From the cell containing the given text, extract its center point as [X, Y] coordinate. 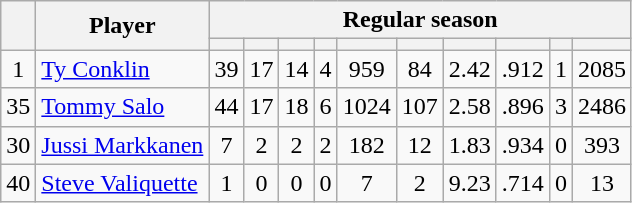
Ty Conklin [122, 69]
.896 [522, 107]
84 [420, 69]
Regular season [420, 20]
.912 [522, 69]
9.23 [470, 183]
12 [420, 145]
Tommy Salo [122, 107]
3 [560, 107]
14 [296, 69]
2486 [602, 107]
6 [326, 107]
Steve Valiquette [122, 183]
.934 [522, 145]
393 [602, 145]
Jussi Markkanen [122, 145]
959 [366, 69]
1024 [366, 107]
35 [18, 107]
2085 [602, 69]
4 [326, 69]
Player [122, 26]
30 [18, 145]
2.58 [470, 107]
107 [420, 107]
39 [226, 69]
13 [602, 183]
44 [226, 107]
2.42 [470, 69]
182 [366, 145]
18 [296, 107]
40 [18, 183]
1.83 [470, 145]
.714 [522, 183]
